Find where the given text appears and provide that cell's center as (x, y) coordinate. 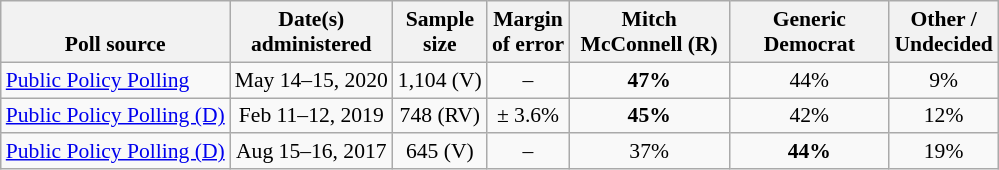
645 (V) (440, 152)
May 14–15, 2020 (312, 80)
Feb 11–12, 2019 (312, 116)
1,104 (V) (440, 80)
Public Policy Polling (116, 80)
19% (943, 152)
Poll source (116, 32)
42% (809, 116)
748 (RV) (440, 116)
Samplesize (440, 32)
Other /Undecided (943, 32)
± 3.6% (528, 116)
45% (649, 116)
Date(s)administered (312, 32)
12% (943, 116)
Aug 15–16, 2017 (312, 152)
GenericDemocrat (809, 32)
37% (649, 152)
47% (649, 80)
9% (943, 80)
MitchMcConnell (R) (649, 32)
Marginof error (528, 32)
